Pinpoint the cell where the given text exists, returning its (X, Y) midpoint coordinate. 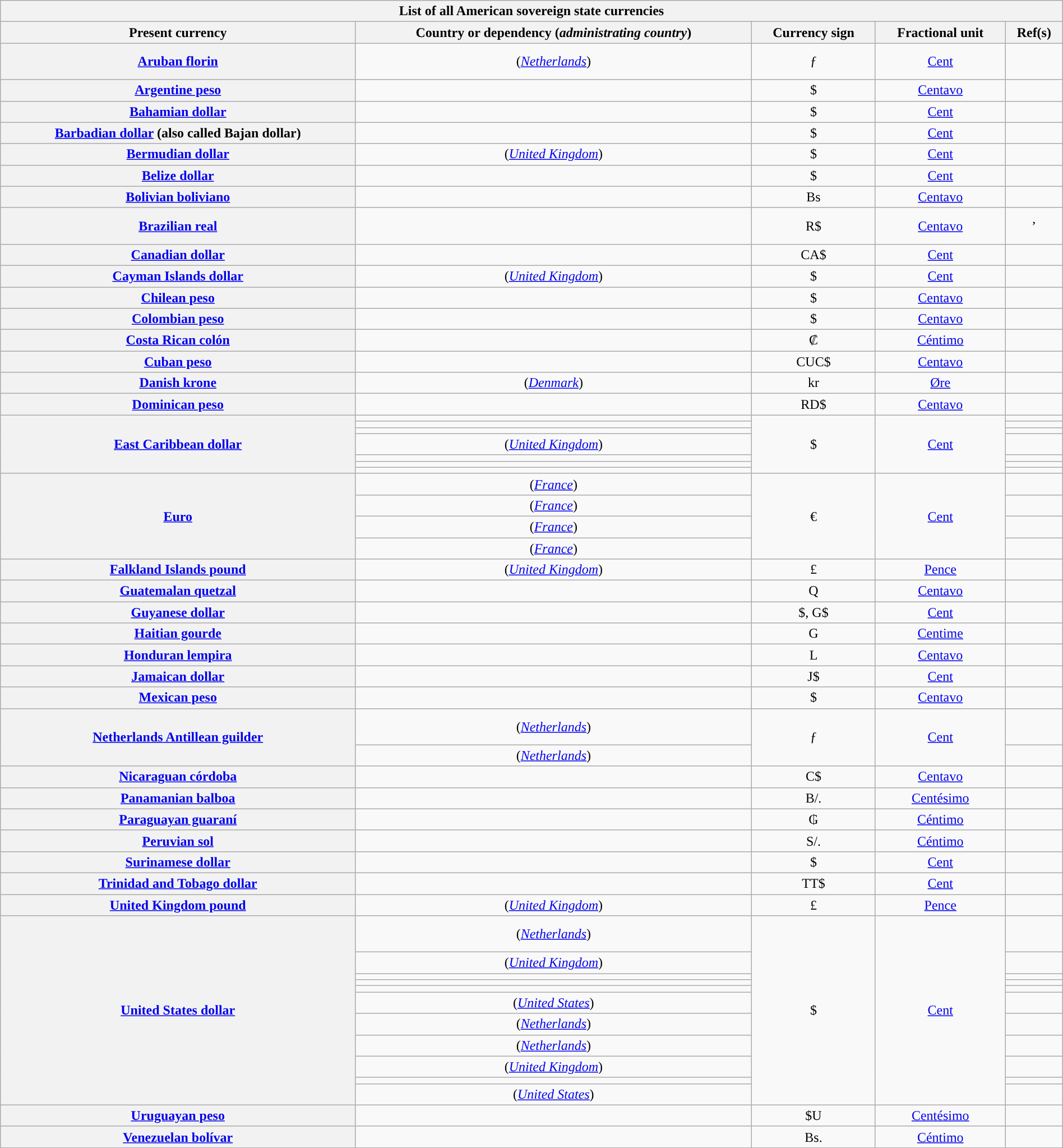
G (814, 634)
Bs. (814, 1137)
Paraguayan guaraní (178, 819)
Uruguayan peso (178, 1115)
Chilean peso (178, 298)
Panamanian balboa (178, 798)
Country or dependency (administrating country) (554, 33)
Honduran lempira (178, 655)
Venezuelan bolívar (178, 1137)
Jamaican dollar (178, 676)
C$ (814, 777)
Present currency (178, 33)
CA$ (814, 255)
Ref(s) (1034, 33)
East Caribbean dollar (178, 444)
United Kingdom pound (178, 905)
RD$ (814, 404)
$U (814, 1115)
Currency sign (814, 33)
kr (814, 383)
Øre (940, 383)
Brazilian real (178, 225)
Cayman Islands dollar (178, 276)
Peruvian sol (178, 841)
Euro (178, 516)
$, G$ (814, 612)
R$ (814, 225)
TT$ (814, 883)
Argentine peso (178, 90)
Danish krone (178, 383)
CUC$ (814, 362)
Aruban florin (178, 62)
Bs (814, 197)
Canadian dollar (178, 255)
Barbadian dollar (also called Bajan dollar) (178, 133)
Falkland Islands pound (178, 570)
Belize dollar (178, 176)
Bahamian dollar (178, 112)
Cuban peso (178, 362)
Dominican peso (178, 404)
Fractional unit (940, 33)
Costa Rican colón (178, 340)
Surinamese dollar (178, 862)
L (814, 655)
Nicaraguan córdoba (178, 777)
Q (814, 591)
₲ (814, 819)
Mexican peso (178, 698)
Guatemalan quetzal (178, 591)
€ (814, 516)
, (1034, 225)
United States dollar (178, 1011)
Trinidad and Tobago dollar (178, 883)
Netherlands Antillean guilder (178, 737)
Haitian gourde (178, 634)
List of all American sovereign state currencies (531, 11)
B/. (814, 798)
(Denmark) (554, 383)
Guyanese dollar (178, 612)
Colombian peso (178, 319)
Bermudian dollar (178, 154)
Bolivian boliviano (178, 197)
S/. (814, 841)
J$ (814, 676)
Centime (940, 634)
₡ (814, 340)
